For the text-containing cell, return its midpoint in [x, y] coordinate format. 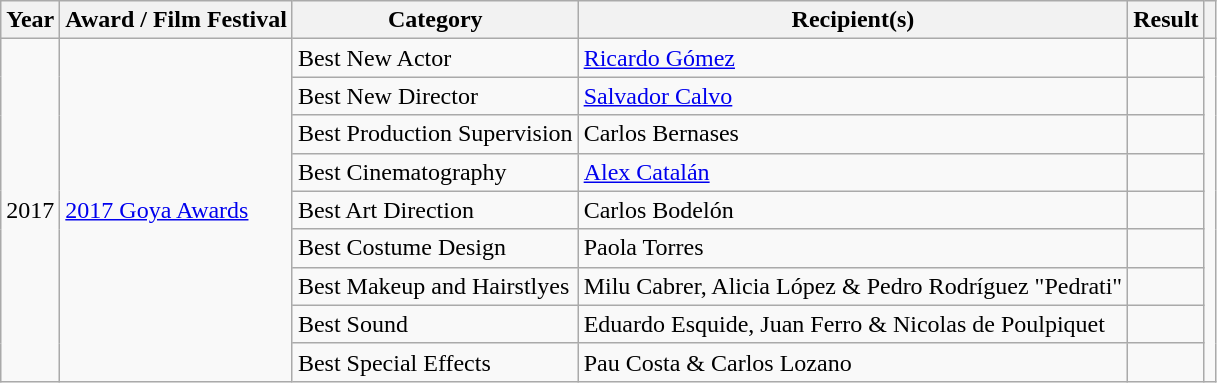
Best Costume Design [435, 248]
Pau Costa & Carlos Lozano [853, 362]
Ricardo Gómez [853, 58]
2017 [30, 210]
Paola Torres [853, 248]
Best New Director [435, 96]
Recipient(s) [853, 20]
Alex Catalán [853, 172]
Year [30, 20]
Result [1166, 20]
Best Cinematography [435, 172]
Award / Film Festival [176, 20]
Best Art Direction [435, 210]
Best Makeup and Hairstlyes [435, 286]
2017 Goya Awards [176, 210]
Best Special Effects [435, 362]
Best New Actor [435, 58]
Eduardo Esquide, Juan Ferro & Nicolas de Poulpiquet [853, 324]
Carlos Bodelón [853, 210]
Category [435, 20]
Milu Cabrer, Alicia López & Pedro Rodríguez "Pedrati" [853, 286]
Best Sound [435, 324]
Salvador Calvo [853, 96]
Carlos Bernases [853, 134]
Best Production Supervision [435, 134]
